Determine the [x, y] coordinate at the center of the cell enclosing the given text.  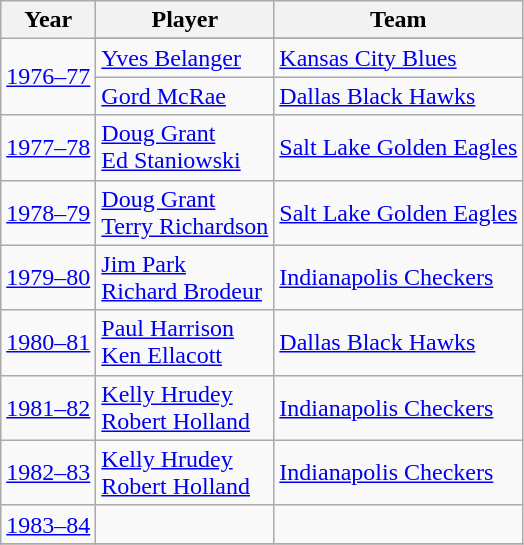
1982–83 [48, 472]
Year [48, 20]
Gord McRae [185, 96]
1976–77 [48, 77]
Player [185, 20]
1980–81 [48, 342]
Team [398, 20]
Doug GrantTerry Richardson [185, 212]
Doug GrantEd Staniowski [185, 148]
1978–79 [48, 212]
1979–80 [48, 278]
1977–78 [48, 148]
Paul HarrisonKen Ellacott [185, 342]
1983–84 [48, 524]
Jim ParkRichard Brodeur [185, 278]
1981–82 [48, 408]
Yves Belanger [185, 58]
Kansas City Blues [398, 58]
